Determine the (x, y) coordinate at the center of the cell enclosing the given text.  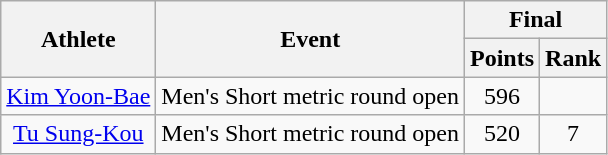
520 (502, 134)
Points (502, 58)
Athlete (78, 39)
Final (536, 20)
Tu Sung-Kou (78, 134)
Rank (574, 58)
Kim Yoon-Bae (78, 96)
Event (310, 39)
596 (502, 96)
7 (574, 134)
